Identify which cell holds the provided text, then report its (X, Y) central coordinate. 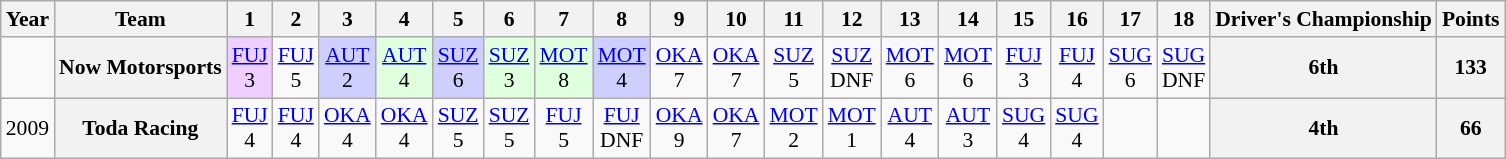
5 (458, 19)
2009 (28, 128)
8 (622, 19)
6th (1324, 68)
SUZDNF (852, 68)
Year (28, 19)
MOT2 (794, 128)
Points (1471, 19)
14 (968, 19)
10 (736, 19)
1 (250, 19)
SUG6 (1130, 68)
133 (1471, 68)
MOT1 (852, 128)
6 (510, 19)
Toda Racing (140, 128)
SUZ6 (458, 68)
4 (404, 19)
7 (564, 19)
AUT2 (348, 68)
SUGDNF (1184, 68)
18 (1184, 19)
9 (680, 19)
16 (1076, 19)
FUJDNF (622, 128)
15 (1024, 19)
3 (348, 19)
17 (1130, 19)
13 (910, 19)
2 (296, 19)
SUZ3 (510, 68)
66 (1471, 128)
Driver's Championship (1324, 19)
AUT3 (968, 128)
MOT4 (622, 68)
Now Motorsports (140, 68)
Team (140, 19)
MOT8 (564, 68)
4th (1324, 128)
OKA9 (680, 128)
12 (852, 19)
11 (794, 19)
